Search for the cell housing the specified text and yield its [x, y] center coordinate. 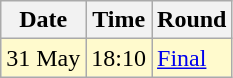
Final [192, 58]
18:10 [119, 58]
31 May [44, 58]
Date [44, 20]
Time [119, 20]
Round [192, 20]
